Extract the [x, y] coordinate from the center of the cell holding the provided text.  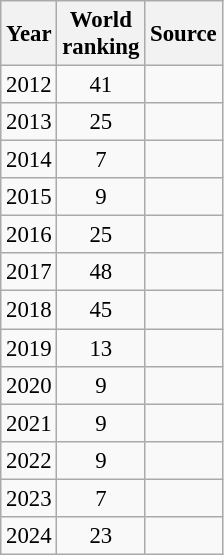
2013 [29, 122]
23 [101, 536]
2015 [29, 197]
2014 [29, 160]
2022 [29, 460]
48 [101, 273]
2018 [29, 310]
41 [101, 85]
2020 [29, 385]
2016 [29, 235]
2017 [29, 273]
13 [101, 348]
Source [184, 34]
2021 [29, 423]
Worldranking [101, 34]
2023 [29, 498]
45 [101, 310]
Year [29, 34]
2019 [29, 348]
2012 [29, 85]
2024 [29, 536]
